Extract the [X, Y] coordinate from the center of the cell holding the provided text.  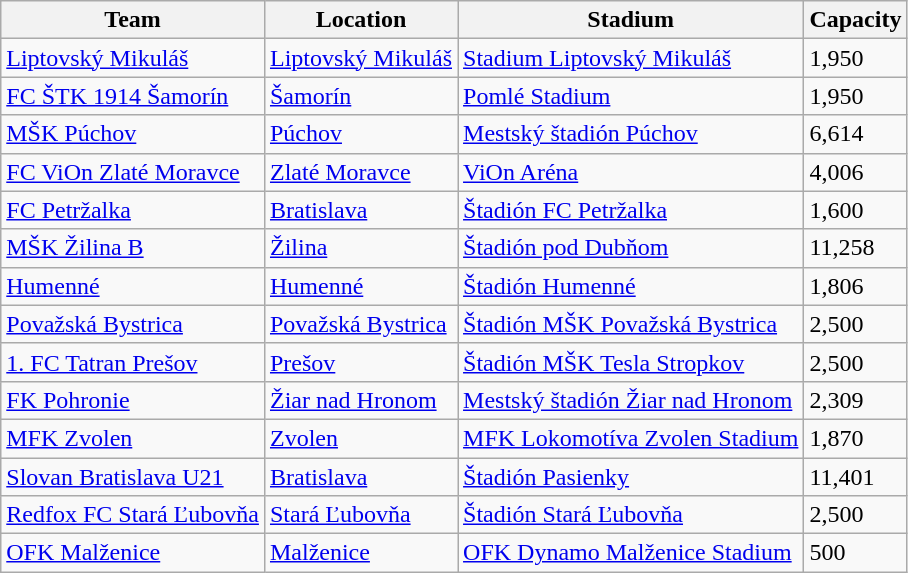
MŠK Žilina B [133, 248]
Team [133, 20]
Žiar nad Hronom [360, 400]
Capacity [856, 20]
ViOn Aréna [631, 172]
1. FC Tatran Prešov [133, 362]
Stará Ľubovňa [360, 515]
Location [360, 20]
Žilina [360, 248]
1,806 [856, 286]
Pomlé Stadium [631, 96]
Malženice [360, 553]
FC Petržalka [133, 210]
Slovan Bratislava U21 [133, 477]
Štadión FC Petržalka [631, 210]
11,258 [856, 248]
4,006 [856, 172]
Stadium Liptovský Mikuláš [631, 58]
Zlaté Moravce [360, 172]
FC ViOn Zlaté Moravce [133, 172]
11,401 [856, 477]
2,309 [856, 400]
Prešov [360, 362]
OFK Dynamo Malženice Stadium [631, 553]
Štadión Humenné [631, 286]
Štadión Stará Ľubovňa [631, 515]
Púchov [360, 134]
Mestský štadión Púchov [631, 134]
Štadión MŠK Považská Bystrica [631, 324]
MFK Lokomotíva Zvolen Stadium [631, 438]
MFK Zvolen [133, 438]
Štadión MŠK Tesla Stropkov [631, 362]
FC ŠTK 1914 Šamorín [133, 96]
500 [856, 553]
MŠK Púchov [133, 134]
Stadium [631, 20]
Redfox FC Stará Ľubovňa [133, 515]
6,614 [856, 134]
1,600 [856, 210]
Štadión pod Dubňom [631, 248]
1,870 [856, 438]
Mestský štadión Žiar nad Hronom [631, 400]
FK Pohronie [133, 400]
Štadión Pasienky [631, 477]
Zvolen [360, 438]
Šamorín [360, 96]
OFK Malženice [133, 553]
